For the text-containing cell, return its midpoint in [X, Y] coordinate format. 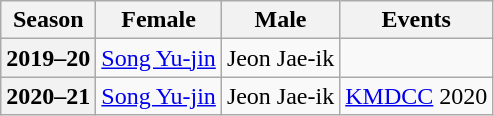
Season [48, 20]
Female [159, 20]
Events [416, 20]
2019–20 [48, 58]
2020–21 [48, 96]
KMDCC 2020 [416, 96]
Male [280, 20]
